Return the (X, Y) coordinate for the center point of the cell that contains the specified text.  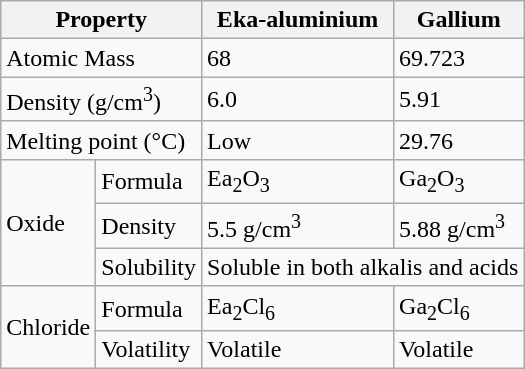
68 (298, 58)
Ga2Cl6 (459, 308)
Volatility (149, 350)
Melting point (°C) (102, 140)
Chloride (48, 327)
5.91 (459, 100)
Atomic Mass (102, 58)
Ea2Cl6 (298, 308)
69.723 (459, 58)
Soluble in both alkalis and acids (363, 267)
Low (298, 140)
Ea2O3 (298, 181)
5.5 g/cm3 (298, 226)
6.0 (298, 100)
Eka-aluminium (298, 20)
Ga2O3 (459, 181)
5.88 g/cm3 (459, 226)
Property (102, 20)
Solubility (149, 267)
Density (g/cm3) (102, 100)
29.76 (459, 140)
Gallium (459, 20)
Oxide (48, 222)
Density (149, 226)
